Capture the cell that displays the provided text and extract its (x, y) central coordinate. 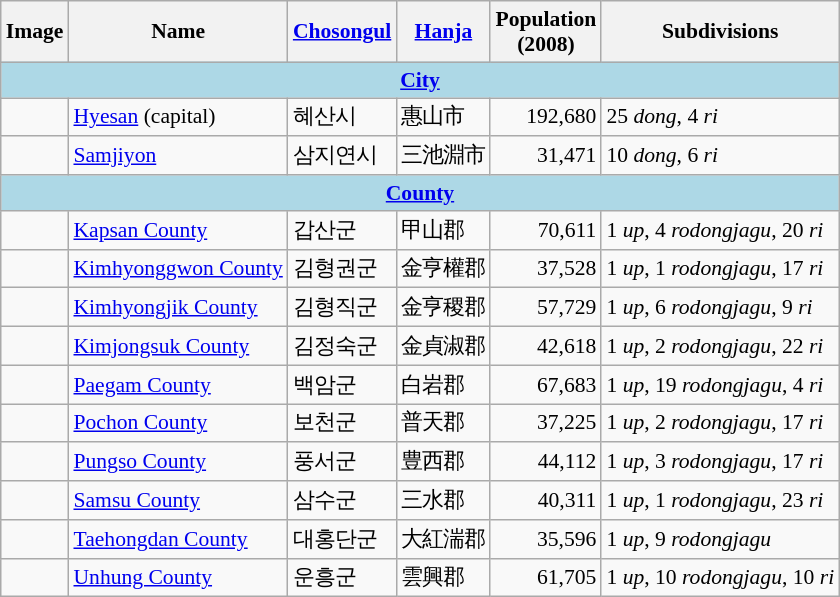
City (420, 80)
김정숙군 (342, 346)
豊西郡 (443, 462)
삼수군 (342, 500)
Subdivisions (720, 32)
백암군 (342, 384)
37,225 (546, 424)
Hyesan (capital) (178, 118)
40,311 (546, 500)
1 up, 6 rodongjagu, 9 ri (720, 308)
61,705 (546, 578)
大紅湍郡 (443, 540)
37,528 (546, 268)
대홍단군 (342, 540)
甲山郡 (443, 230)
1 up, 1 rodongjagu, 23 ri (720, 500)
雲興郡 (443, 578)
金亨稷郡 (443, 308)
35,596 (546, 540)
1 up, 2 rodongjagu, 17 ri (720, 424)
Kimjongsuk County (178, 346)
25 dong, 4 ri (720, 118)
풍서군 (342, 462)
金貞淑郡 (443, 346)
Unhung County (178, 578)
44,112 (546, 462)
惠山市 (443, 118)
三水郡 (443, 500)
10 dong, 6 ri (720, 156)
County (420, 193)
三池淵市 (443, 156)
Kapsan County (178, 230)
Taehongdan County (178, 540)
31,471 (546, 156)
普天郡 (443, 424)
1 up, 3 rodongjagu, 17 ri (720, 462)
57,729 (546, 308)
70,611 (546, 230)
Samsu County (178, 500)
Name (178, 32)
Image (35, 32)
1 up, 1 rodongjagu, 17 ri (720, 268)
Pochon County (178, 424)
Kimhyonggwon County (178, 268)
Population(2008) (546, 32)
白岩郡 (443, 384)
Samjiyon (178, 156)
Kimhyongjik County (178, 308)
김형직군 (342, 308)
Chosongul (342, 32)
혜산시 (342, 118)
192,680 (546, 118)
1 up, 9 rodongjagu (720, 540)
1 up, 19 rodongjagu, 4 ri (720, 384)
운흥군 (342, 578)
1 up, 10 rodongjagu, 10 ri (720, 578)
Paegam County (178, 384)
1 up, 4 rodongjagu, 20 ri (720, 230)
金亨權郡 (443, 268)
Pungso County (178, 462)
67,683 (546, 384)
김형권군 (342, 268)
삼지연시 (342, 156)
보천군 (342, 424)
갑산군 (342, 230)
42,618 (546, 346)
1 up, 2 rodongjagu, 22 ri (720, 346)
Hanja (443, 32)
